Detect which cell encompasses the target text, then output its [x, y] center coordinate. 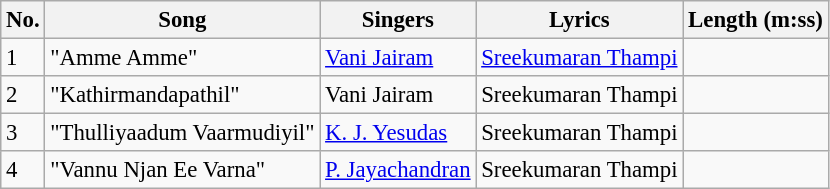
Singers [398, 20]
Lyrics [580, 20]
4 [23, 170]
"Vannu Njan Ee Varna" [182, 170]
"Amme Amme" [182, 58]
"Thulliyaadum Vaarmudiyil" [182, 133]
P. Jayachandran [398, 170]
1 [23, 58]
2 [23, 95]
No. [23, 20]
Song [182, 20]
Length (m:ss) [756, 20]
3 [23, 133]
"Kathirmandapathil" [182, 95]
K. J. Yesudas [398, 133]
